Find where the given text appears and provide that cell's center as (X, Y) coordinate. 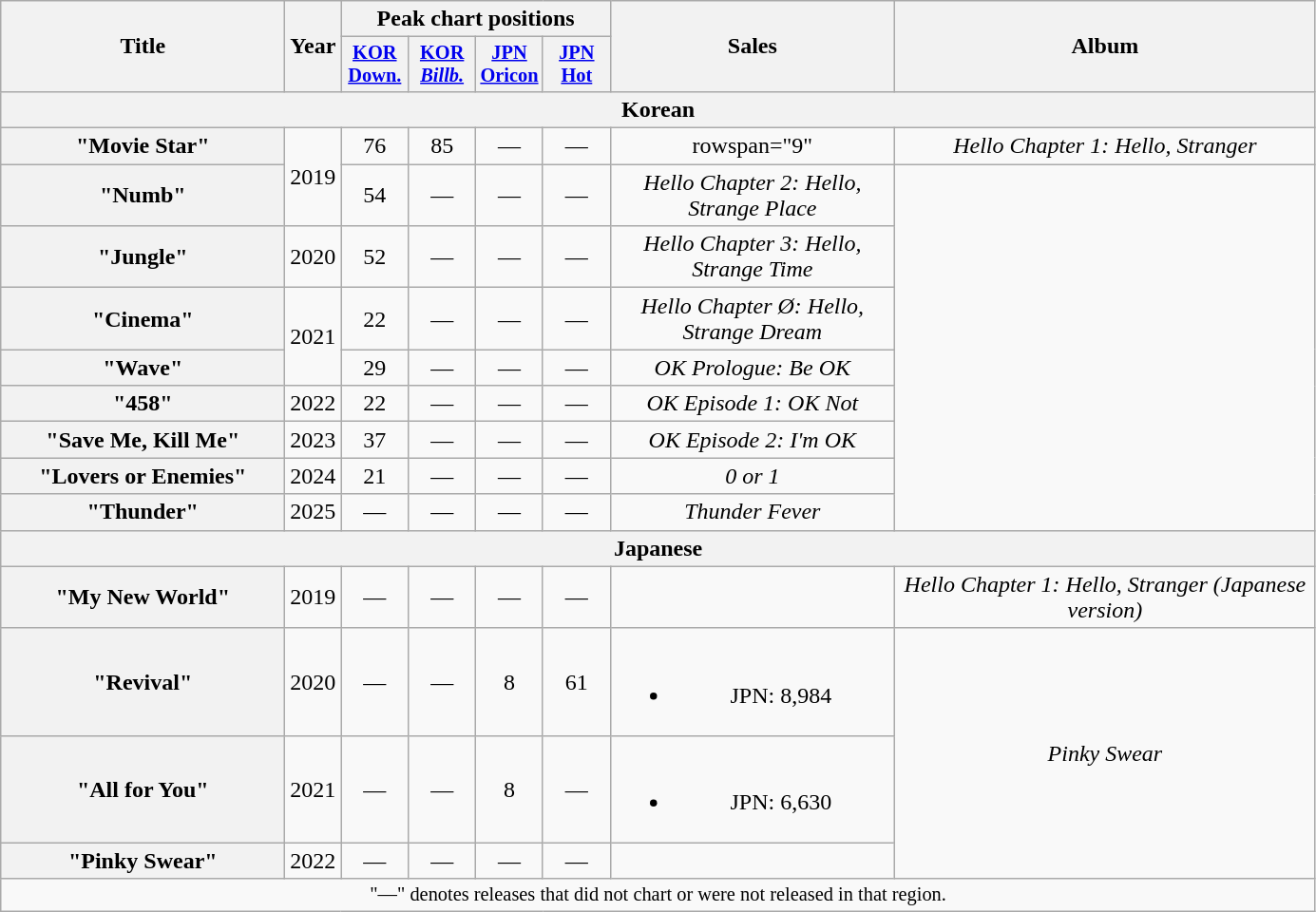
"All for You" (143, 788)
Title (143, 47)
29 (374, 368)
"Cinema" (143, 319)
OK Episode 2: I'm OK (753, 440)
Hello Chapter 1: Hello, Stranger (Japanese version) (1104, 597)
"Wave" (143, 368)
"Thunder" (143, 512)
2023 (314, 440)
KORDown. (374, 65)
Hello Chapter 1: Hello, Stranger (1104, 146)
2024 (314, 476)
"Pinky Swear" (143, 861)
JPN: 8,984 (753, 682)
Thunder Fever (753, 512)
KORBillb. (443, 65)
JPNHot (576, 65)
Hello Chapter 2: Hello, Strange Place (753, 196)
Peak chart positions (475, 19)
2025 (314, 512)
Album (1104, 47)
85 (443, 146)
Hello Chapter 3: Hello, Strange Time (753, 256)
"Movie Star" (143, 146)
"Save Me, Kill Me" (143, 440)
61 (576, 682)
37 (374, 440)
rowspan="9" (753, 146)
54 (374, 196)
OK Episode 1: OK Not (753, 404)
Korean (658, 109)
JPN: 6,630 (753, 788)
76 (374, 146)
"458" (143, 404)
"Numb" (143, 196)
Sales (753, 47)
"—" denotes releases that did not chart or were not released in that region. (658, 895)
Year (314, 47)
52 (374, 256)
JPNOricon (509, 65)
"My New World" (143, 597)
Japanese (658, 548)
"Revival" (143, 682)
0 or 1 (753, 476)
Hello Chapter Ø: Hello, Strange Dream (753, 319)
"Lovers or Enemies" (143, 476)
21 (374, 476)
OK Prologue: Be OK (753, 368)
"Jungle" (143, 256)
Pinky Swear (1104, 753)
